Identify which cell holds the provided text, then report its [X, Y] central coordinate. 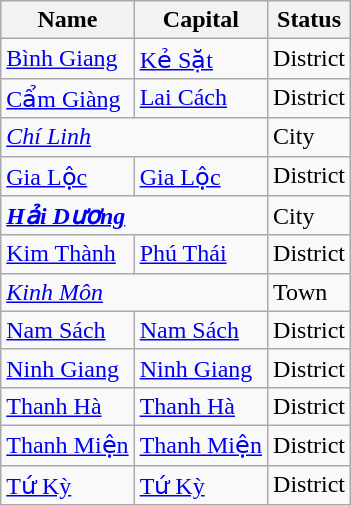
Kinh Môn [134, 292]
Name [68, 20]
Status [310, 20]
Kẻ Sặt [200, 59]
Chí Linh [134, 137]
Capital [200, 20]
Phú Thái [200, 254]
Cẩm Giàng [68, 98]
Kim Thành [68, 254]
Town [310, 292]
Bình Giang [68, 59]
Lai Cách [200, 98]
Hải Dương [134, 216]
